Return [x, y] of the center of cell containing provided text 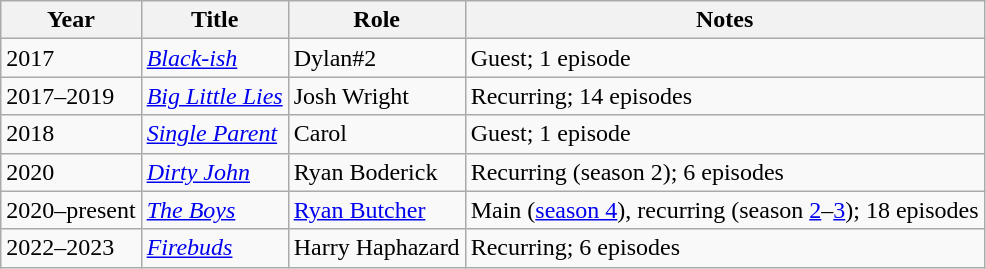
2020–present [71, 210]
2022–2023 [71, 248]
Notes [724, 20]
Title [214, 20]
Firebuds [214, 248]
Big Little Lies [214, 96]
Harry Haphazard [376, 248]
Josh Wright [376, 96]
Dirty John [214, 172]
2020 [71, 172]
Single Parent [214, 134]
Main (season 4), recurring (season 2–3); 18 episodes [724, 210]
Carol [376, 134]
2017 [71, 58]
Recurring; 6 episodes [724, 248]
Year [71, 20]
Ryan Boderick [376, 172]
2017–2019 [71, 96]
Ryan Butcher [376, 210]
Dylan#2 [376, 58]
Recurring (season 2); 6 episodes [724, 172]
The Boys [214, 210]
Recurring; 14 episodes [724, 96]
Role [376, 20]
2018 [71, 134]
Black-ish [214, 58]
